Pinpoint the cell where the given text exists, returning its [x, y] midpoint coordinate. 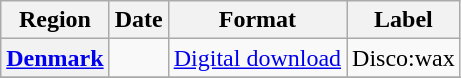
Disco:wax [404, 58]
Digital download [257, 58]
Format [257, 20]
Date [138, 20]
Label [404, 20]
Denmark [55, 58]
Region [55, 20]
